From the cell containing the given text, extract its center point as [x, y] coordinate. 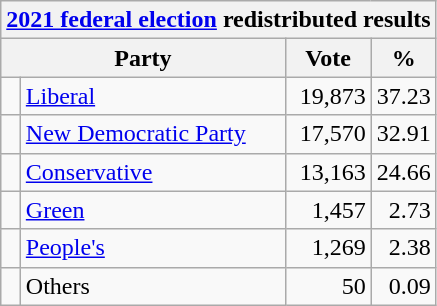
17,570 [328, 134]
2.73 [404, 210]
19,873 [328, 96]
New Democratic Party [152, 134]
Green [152, 210]
2021 federal election redistributed results [218, 20]
1,457 [328, 210]
% [404, 58]
0.09 [404, 286]
50 [328, 286]
Others [152, 286]
Liberal [152, 96]
32.91 [404, 134]
13,163 [328, 172]
37.23 [404, 96]
People's [152, 248]
Conservative [152, 172]
24.66 [404, 172]
1,269 [328, 248]
Vote [328, 58]
2.38 [404, 248]
Party [143, 58]
